Search for the cell housing the specified text and yield its (X, Y) center coordinate. 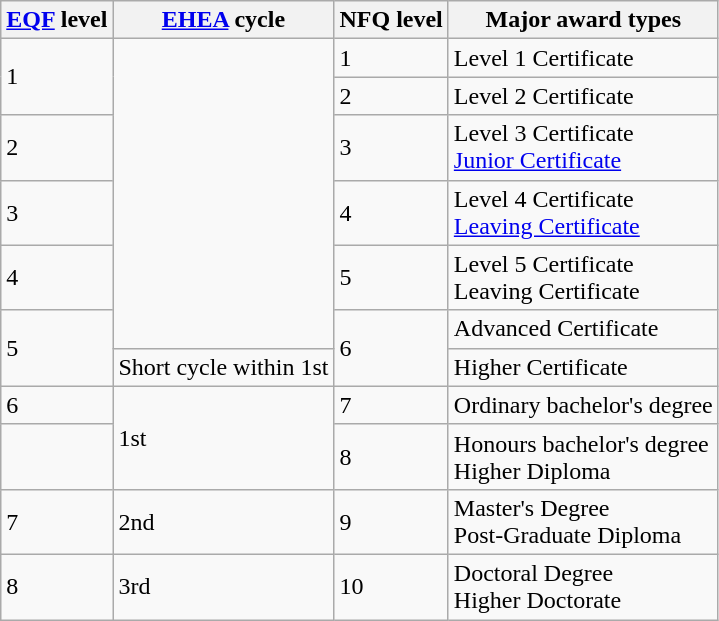
Ordinary bachelor's degree (583, 405)
1st (224, 438)
EHEA cycle (224, 20)
Advanced Certificate (583, 329)
Major award types (583, 20)
3rd (224, 586)
Level 1 Certificate (583, 58)
Doctoral DegreeHigher Doctorate (583, 586)
Level 5 CertificateLeaving Certificate (583, 278)
Short cycle within 1st (224, 367)
Level 3 CertificateJunior Certificate (583, 148)
Honours bachelor's degreeHigher Diploma (583, 456)
NFQ level (391, 20)
10 (391, 586)
Master's DegreePost-Graduate Diploma (583, 522)
2nd (224, 522)
9 (391, 522)
EQF level (57, 20)
Level 2 Certificate (583, 96)
Higher Certificate (583, 367)
Level 4 CertificateLeaving Certificate (583, 212)
